Scan for the cell matching the given text and deliver its [X, Y] coordinate at center. 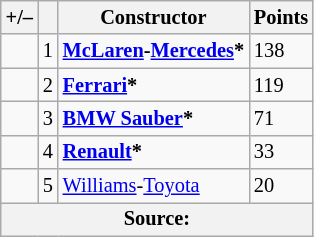
1 [48, 51]
Ferrari* [154, 85]
4 [48, 152]
5 [48, 186]
McLaren-Mercedes* [154, 51]
138 [281, 51]
BMW Sauber* [154, 118]
Constructor [154, 17]
71 [281, 118]
119 [281, 85]
3 [48, 118]
Williams-Toyota [154, 186]
Source: [157, 219]
2 [48, 85]
33 [281, 152]
Points [281, 17]
+/– [20, 17]
20 [281, 186]
Renault* [154, 152]
